Locate the cell with the specified text and output its [X, Y] center coordinate. 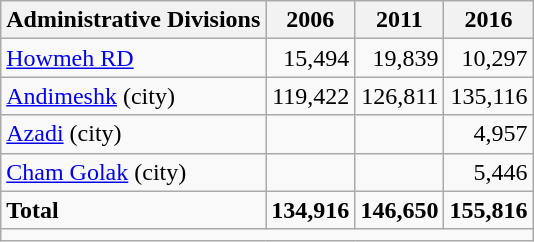
19,839 [400, 58]
5,446 [488, 172]
134,916 [310, 210]
126,811 [400, 96]
10,297 [488, 58]
Total [134, 210]
Howmeh RD [134, 58]
146,650 [400, 210]
135,116 [488, 96]
2006 [310, 20]
2011 [400, 20]
155,816 [488, 210]
4,957 [488, 134]
Andimeshk (city) [134, 96]
15,494 [310, 58]
Azadi (city) [134, 134]
Administrative Divisions [134, 20]
2016 [488, 20]
Cham Golak (city) [134, 172]
119,422 [310, 96]
